Locate the cell with the specified text and output its (X, Y) center coordinate. 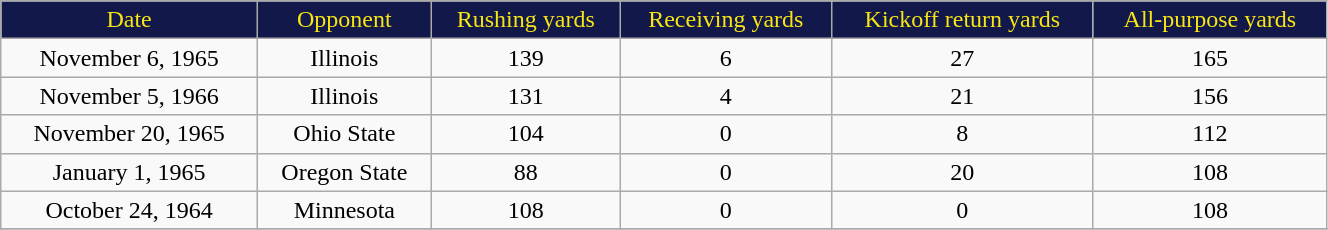
Rushing yards (526, 20)
Minnesota (344, 210)
Ohio State (344, 134)
112 (1210, 134)
All-purpose yards (1210, 20)
156 (1210, 96)
139 (526, 58)
November 6, 1965 (130, 58)
Kickoff return yards (962, 20)
88 (526, 172)
January 1, 1965 (130, 172)
November 5, 1966 (130, 96)
131 (526, 96)
8 (962, 134)
Date (130, 20)
27 (962, 58)
October 24, 1964 (130, 210)
165 (1210, 58)
Oregon State (344, 172)
104 (526, 134)
Receiving yards (726, 20)
6 (726, 58)
20 (962, 172)
Opponent (344, 20)
21 (962, 96)
4 (726, 96)
November 20, 1965 (130, 134)
